Determine the [X, Y] coordinate at the center of the cell enclosing the given text.  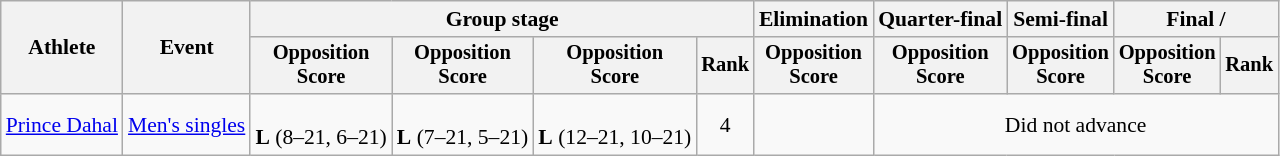
Semi-final [1060, 19]
Final / [1196, 19]
Athlete [62, 48]
Quarter-final [940, 19]
4 [725, 124]
Elimination [814, 19]
Group stage [502, 19]
Did not advance [1076, 124]
L (7–21, 5–21) [462, 124]
Event [186, 48]
L (12–21, 10–21) [614, 124]
Men's singles [186, 124]
L (8–21, 6–21) [320, 124]
Prince Dahal [62, 124]
